For the text-containing cell, return its midpoint in [x, y] coordinate format. 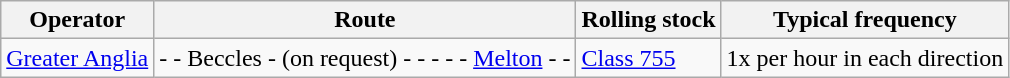
Rolling stock [648, 20]
Operator [78, 20]
Typical frequency [865, 20]
- - Beccles - (on request) - - - - - Melton - - [365, 58]
1x per hour in each direction [865, 58]
Route [365, 20]
Class 755 [648, 58]
Greater Anglia [78, 58]
